Scan for the cell matching the given text and deliver its (x, y) coordinate at center. 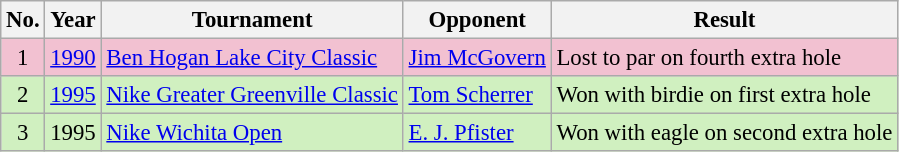
Year (73, 20)
Tom Scherrer (477, 95)
Opponent (477, 20)
Nike Wichita Open (252, 133)
Tournament (252, 20)
Jim McGovern (477, 58)
2 (23, 95)
3 (23, 133)
Result (724, 20)
1990 (73, 58)
1 (23, 58)
Won with birdie on first extra hole (724, 95)
Won with eagle on second extra hole (724, 133)
Lost to par on fourth extra hole (724, 58)
Nike Greater Greenville Classic (252, 95)
Ben Hogan Lake City Classic (252, 58)
E. J. Pfister (477, 133)
No. (23, 20)
